Find where the given text appears and provide that cell's center as [x, y] coordinate. 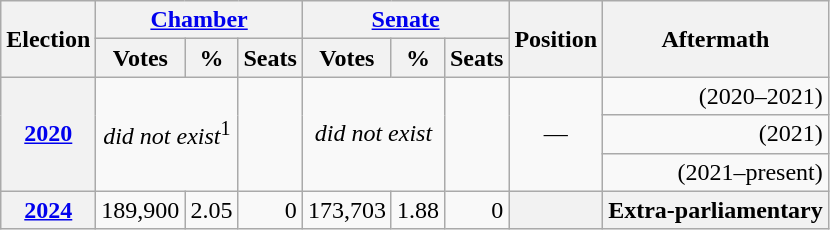
(2021–present) [716, 172]
2024 [48, 210]
Position [556, 39]
did not exist [373, 134]
Extra-parliamentary [716, 210]
2020 [48, 134]
— [556, 134]
189,900 [140, 210]
did not exist1 [167, 134]
(2021) [716, 134]
Election [48, 39]
173,703 [346, 210]
Senate [406, 20]
Chamber [200, 20]
2.05 [212, 210]
Aftermath [716, 39]
1.88 [418, 210]
(2020–2021) [716, 96]
